Return the [x, y] coordinate for the center point of the cell that contains the specified text.  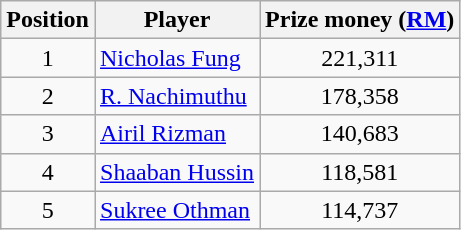
4 [48, 172]
3 [48, 134]
Position [48, 20]
1 [48, 58]
Airil Rizman [176, 134]
140,683 [360, 134]
Player [176, 20]
Nicholas Fung [176, 58]
114,737 [360, 210]
221,311 [360, 58]
2 [48, 96]
Shaaban Hussin [176, 172]
118,581 [360, 172]
R. Nachimuthu [176, 96]
178,358 [360, 96]
5 [48, 210]
Prize money (RM) [360, 20]
Sukree Othman [176, 210]
